Locate the cell with the specified text and output its (X, Y) center coordinate. 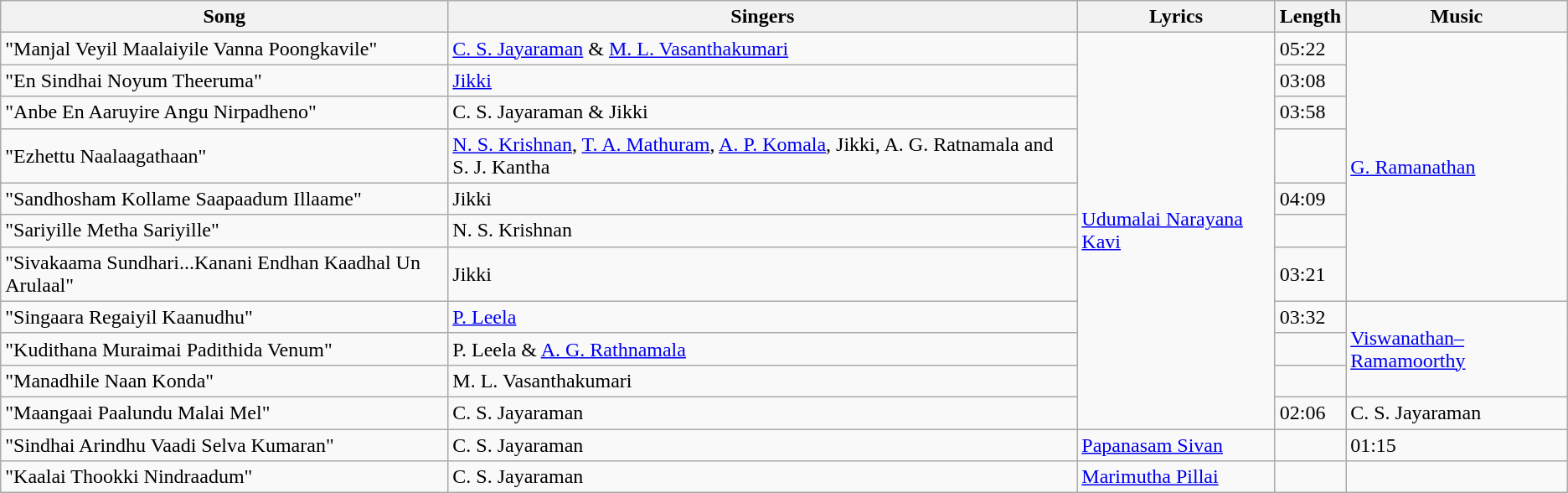
04:09 (1310, 199)
N. S. Krishnan (762, 231)
"En Sindhai Noyum Theeruma" (224, 80)
"Sivakaama Sundhari...Kanani Endhan Kaadhal Un Arulaal" (224, 273)
Length (1310, 17)
Song (224, 17)
03:58 (1310, 112)
N. S. Krishnan, T. A. Mathuram, A. P. Komala, Jikki, A. G. Ratnamala and S. J. Kantha (762, 156)
03:21 (1310, 273)
"Manjal Veyil Maalaiyile Vanna Poongkavile" (224, 49)
Lyrics (1176, 17)
Marimutha Pillai (1176, 477)
"Kudithana Muraimai Padithida Venum" (224, 349)
G. Ramanathan (1457, 167)
Viswanathan–Ramamoorthy (1457, 349)
"Sindhai Arindhu Vaadi Selva Kumaran" (224, 445)
C. S. Jayaraman & Jikki (762, 112)
"Sariyille Metha Sariyille" (224, 231)
C. S. Jayaraman & M. L. Vasanthakumari (762, 49)
"Singaara Regaiyil Kaanudhu" (224, 317)
"Anbe En Aaruyire Angu Nirpadheno" (224, 112)
"Sandhosham Kollame Saapaadum Illaame" (224, 199)
Singers (762, 17)
Papanasam Sivan (1176, 445)
"Manadhile Naan Konda" (224, 381)
"Maangaai Paalundu Malai Mel" (224, 413)
01:15 (1457, 445)
03:08 (1310, 80)
Music (1457, 17)
"Ezhettu Naalaagathaan" (224, 156)
M. L. Vasanthakumari (762, 381)
P. Leela (762, 317)
02:06 (1310, 413)
"Kaalai Thookki Nindraadum" (224, 477)
Udumalai Narayana Kavi (1176, 231)
P. Leela & A. G. Rathnamala (762, 349)
05:22 (1310, 49)
03:32 (1310, 317)
